For the text-containing cell, return its midpoint in (x, y) coordinate format. 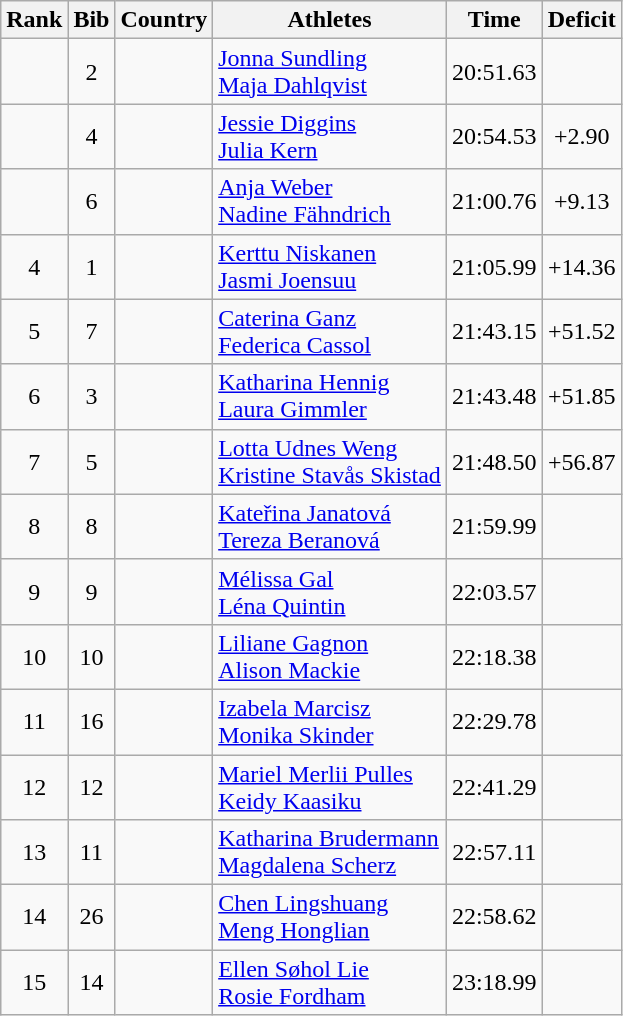
22:29.78 (494, 722)
20:51.63 (494, 72)
3 (92, 396)
+14.36 (582, 266)
21:59.99 (494, 526)
22:03.57 (494, 592)
Bib (92, 20)
20:54.53 (494, 136)
21:00.76 (494, 202)
23:18.99 (494, 982)
Katharina HennigLaura Gimmler (330, 396)
21:48.50 (494, 462)
Caterina GanzFederica Cassol (330, 332)
22:41.29 (494, 786)
Anja WeberNadine Fähndrich (330, 202)
Jonna SundlingMaja Dahlqvist (330, 72)
Athletes (330, 20)
Ellen Søhol LieRosie Fordham (330, 982)
Mariel Merlii PullesKeidy Kaasiku (330, 786)
13 (34, 852)
Kerttu NiskanenJasmi Joensuu (330, 266)
26 (92, 918)
21:05.99 (494, 266)
Time (494, 20)
16 (92, 722)
+56.87 (582, 462)
Deficit (582, 20)
Lotta Udnes WengKristine Stavås Skistad (330, 462)
+51.52 (582, 332)
+2.90 (582, 136)
Chen LingshuangMeng Honglian (330, 918)
Country (164, 20)
Liliane GagnonAlison Mackie (330, 656)
21:43.48 (494, 396)
1 (92, 266)
22:57.11 (494, 852)
15 (34, 982)
+9.13 (582, 202)
Kateřina JanatováTereza Beranová (330, 526)
Rank (34, 20)
21:43.15 (494, 332)
+51.85 (582, 396)
Mélissa GalLéna Quintin (330, 592)
2 (92, 72)
22:18.38 (494, 656)
Izabela MarciszMonika Skinder (330, 722)
Katharina BrudermannMagdalena Scherz (330, 852)
22:58.62 (494, 918)
Jessie DigginsJulia Kern (330, 136)
